Pinpoint the cell where the given text exists, returning its (x, y) midpoint coordinate. 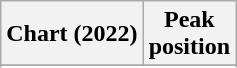
Chart (2022) (72, 34)
Peakposition (189, 34)
